Capture the cell that displays the provided text and extract its [X, Y] central coordinate. 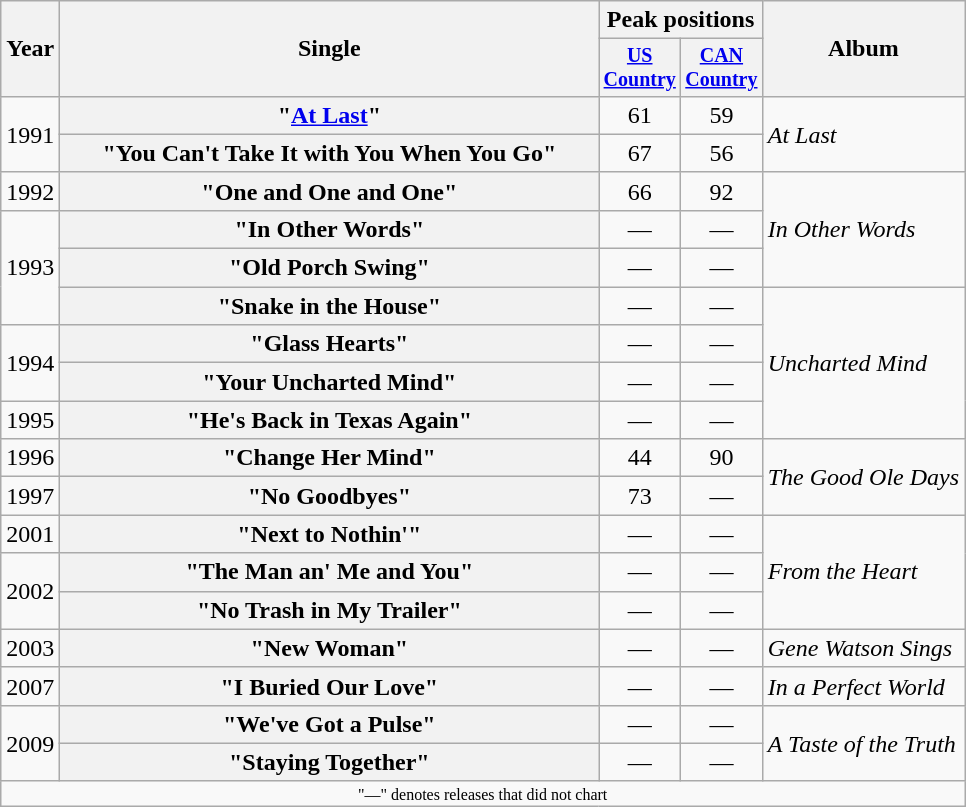
44 [640, 458]
2001 [30, 534]
The Good Ole Days [863, 477]
1994 [30, 363]
"Staying Together" [330, 762]
1996 [30, 458]
"Glass Hearts" [330, 344]
Uncharted Mind [863, 363]
92 [722, 191]
66 [640, 191]
2009 [30, 743]
US Country [640, 68]
"Old Porch Swing" [330, 268]
"New Woman" [330, 648]
"—" denotes releases that did not chart [483, 793]
In Other Words [863, 229]
90 [722, 458]
"Your Uncharted Mind" [330, 382]
2007 [30, 686]
"Change Her Mind" [330, 458]
Single [330, 49]
"No Goodbyes" [330, 496]
CAN Country [722, 68]
56 [722, 153]
A Taste of the Truth [863, 743]
1993 [30, 267]
"I Buried Our Love" [330, 686]
61 [640, 115]
Year [30, 49]
67 [640, 153]
2002 [30, 591]
In a Perfect World [863, 686]
Peak positions [680, 20]
"In Other Words" [330, 229]
"No Trash in My Trailer" [330, 610]
Gene Watson Sings [863, 648]
At Last [863, 134]
1991 [30, 134]
73 [640, 496]
1995 [30, 420]
"You Can't Take It with You When You Go" [330, 153]
Album [863, 49]
"We've Got a Pulse" [330, 724]
"Next to Nothin'" [330, 534]
"At Last" [330, 115]
59 [722, 115]
"Snake in the House" [330, 306]
"He's Back in Texas Again" [330, 420]
2003 [30, 648]
1992 [30, 191]
From the Heart [863, 572]
1997 [30, 496]
"The Man an' Me and You" [330, 572]
"One and One and One" [330, 191]
